Return (x, y) of the center of cell containing provided text 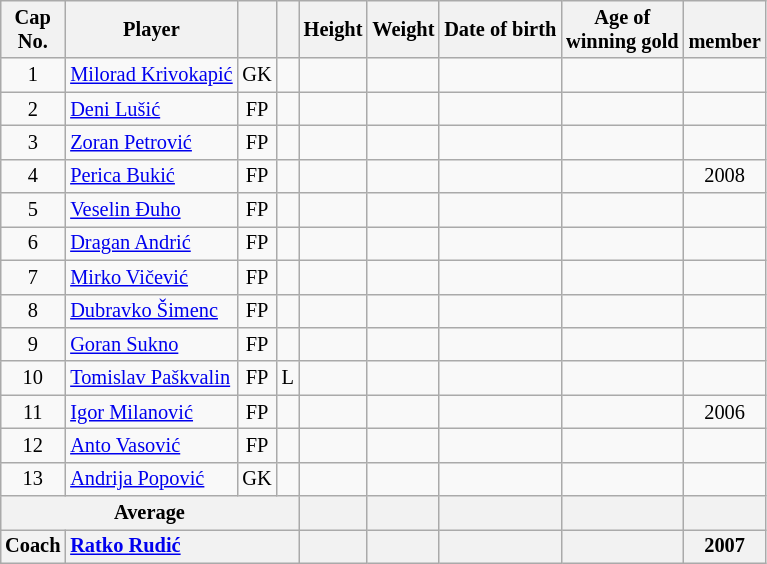
2007 (725, 546)
Igor Milanović (151, 412)
L (288, 378)
Anto Vasović (151, 445)
Weight (403, 29)
Andrija Popović (151, 479)
2 (32, 109)
Mirko Vičević (151, 277)
Deni Lušić (151, 109)
Average (150, 513)
7 (32, 277)
Coach (32, 546)
1 (32, 75)
2008 (725, 176)
8 (32, 311)
Ratko Rudić (182, 546)
4 (32, 176)
Tomislav Paškvalin (151, 378)
11 (32, 412)
5 (32, 210)
3 (32, 142)
Goran Sukno (151, 344)
2006 (725, 412)
Milorad Krivokapić (151, 75)
10 (32, 378)
12 (32, 445)
Dubravko Šimenc (151, 311)
Age ofwinning gold (622, 29)
Player (151, 29)
13 (32, 479)
Veselin Đuho (151, 210)
member (725, 29)
6 (32, 243)
Height (334, 29)
Perica Bukić (151, 176)
Date of birth (500, 29)
Dragan Andrić (151, 243)
CapNo. (32, 29)
Zoran Petrović (151, 142)
9 (32, 344)
